Return the [x, y] coordinate for the center point of the cell that contains the specified text.  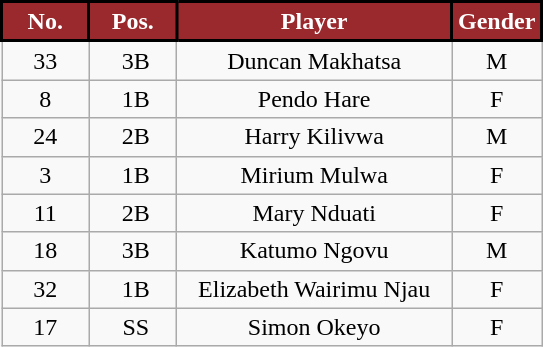
8 [46, 99]
24 [46, 137]
SS [133, 327]
Katumo Ngovu [314, 251]
32 [46, 289]
Player [314, 22]
Mary Nduati [314, 213]
33 [46, 60]
Pendo Hare [314, 99]
No. [46, 22]
Gender [497, 22]
Elizabeth Wairimu Njau [314, 289]
Simon Okeyo [314, 327]
11 [46, 213]
Harry Kilivwa [314, 137]
17 [46, 327]
Mirium Mulwa [314, 175]
18 [46, 251]
3 [46, 175]
Duncan Makhatsa [314, 60]
Pos. [133, 22]
